For the text-containing cell, return its midpoint in [x, y] coordinate format. 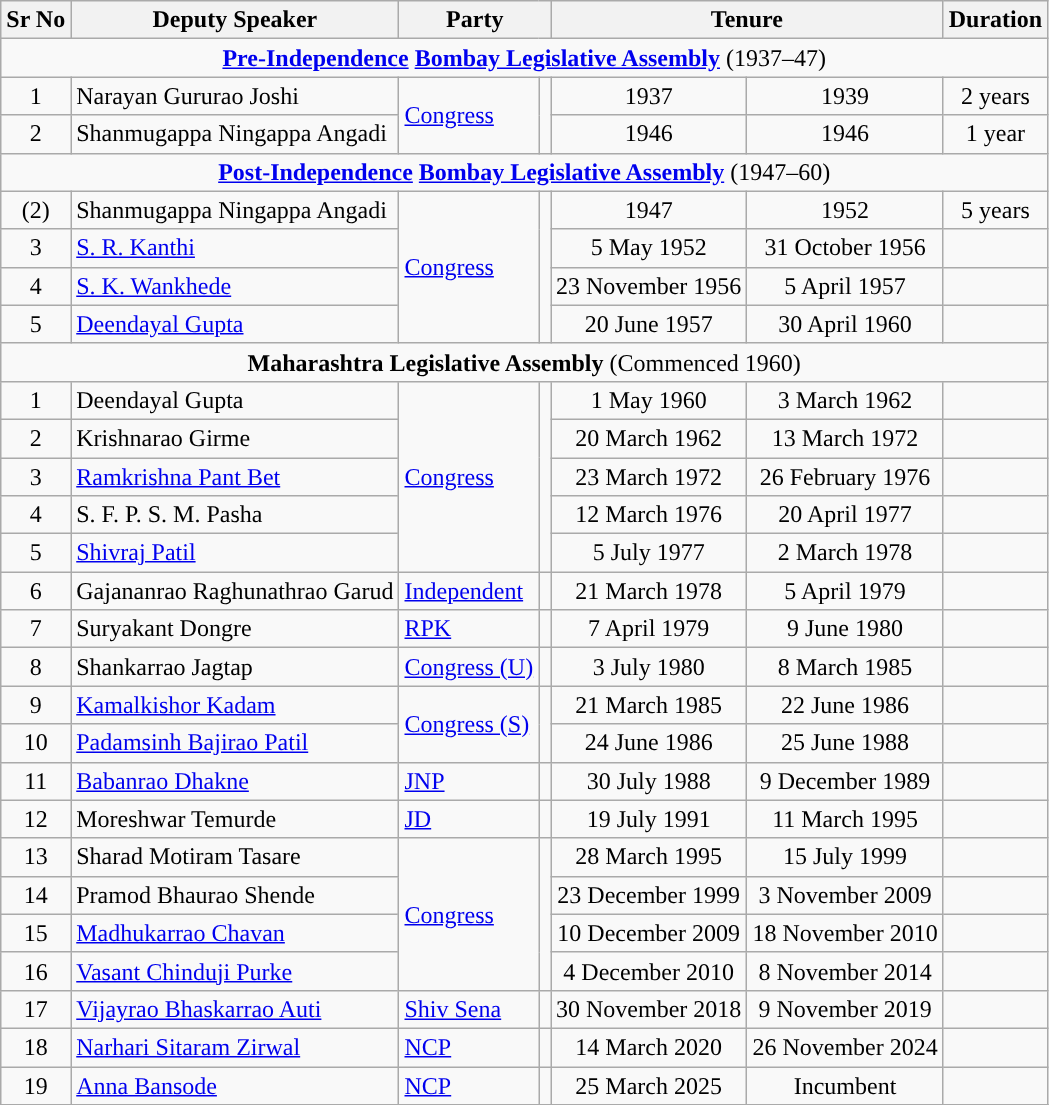
Independent [469, 591]
Madhukarrao Chavan [235, 933]
1 May 1960 [648, 400]
26 February 1976 [845, 477]
8 March 1985 [845, 667]
11 [36, 781]
Tenure [746, 20]
Party [475, 20]
Gajananrao Raghunathrao Garud [235, 591]
Incumbent [845, 1085]
1952 [845, 210]
30 April 1960 [845, 324]
4 December 2010 [648, 971]
5 years [995, 210]
5 July 1977 [648, 553]
Shiv Sena [469, 1009]
5 April 1979 [845, 591]
8 [36, 667]
(2) [36, 210]
9 December 1989 [845, 781]
Sharad Motiram Tasare [235, 857]
Duration [995, 20]
1937 [648, 96]
21 March 1978 [648, 591]
Vijayrao Bhaskarrao Auti [235, 1009]
RPK [469, 629]
19 July 1991 [648, 819]
12 March 1976 [648, 515]
16 [36, 971]
S. K. Wankhede [235, 286]
20 March 1962 [648, 438]
9 November 2019 [845, 1009]
Vasant Chinduji Purke [235, 971]
3 November 2009 [845, 895]
Narayan Gururao Joshi [235, 96]
9 [36, 705]
30 November 2018 [648, 1009]
8 November 2014 [845, 971]
Pre-Independence Bombay Legislative Assembly (1937–47) [524, 58]
5 May 1952 [648, 248]
31 October 1956 [845, 248]
6 [36, 591]
Sr No [36, 20]
1939 [845, 96]
JD [469, 819]
5 April 1957 [845, 286]
S. F. P. S. M. Pasha [235, 515]
Congress (U) [469, 667]
14 March 2020 [648, 1047]
Ramkrishna Pant Bet [235, 477]
1947 [648, 210]
15 July 1999 [845, 857]
Maharashtra Legislative Assembly (Commenced 1960) [524, 362]
Suryakant Dongre [235, 629]
17 [36, 1009]
20 June 1957 [648, 324]
Congress (S) [469, 724]
18 November 2010 [845, 933]
Kamalkishor Kadam [235, 705]
JNP [469, 781]
Padamsinh Bajirao Patil [235, 743]
13 March 1972 [845, 438]
Pramod Bhaurao Shende [235, 895]
24 June 1986 [648, 743]
9 June 1980 [845, 629]
Deputy Speaker [235, 20]
Narhari Sitaram Zirwal [235, 1047]
11 March 1995 [845, 819]
10 December 2009 [648, 933]
S. R. Kanthi [235, 248]
10 [36, 743]
28 March 1995 [648, 857]
22 June 1986 [845, 705]
18 [36, 1047]
20 April 1977 [845, 515]
3 July 1980 [648, 667]
2 March 1978 [845, 553]
Shankarrao Jagtap [235, 667]
Post-Independence Bombay Legislative Assembly (1947–60) [524, 172]
21 March 1985 [648, 705]
23 November 1956 [648, 286]
23 March 1972 [648, 477]
25 June 1988 [845, 743]
Shivraj Patil [235, 553]
25 March 2025 [648, 1085]
15 [36, 933]
26 November 2024 [845, 1047]
Moreshwar Temurde [235, 819]
Babanrao Dhakne [235, 781]
30 July 1988 [648, 781]
12 [36, 819]
14 [36, 895]
1 year [995, 134]
13 [36, 857]
2 years [995, 96]
23 December 1999 [648, 895]
Anna Bansode [235, 1085]
19 [36, 1085]
3 March 1962 [845, 400]
7 April 1979 [648, 629]
7 [36, 629]
Krishnarao Girme [235, 438]
